Output the [X, Y] coordinate of the center of the cell containing the given text.  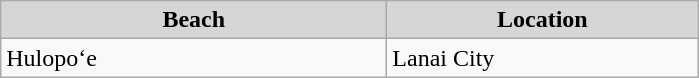
Lanai City [542, 58]
Location [542, 20]
Hulopo‘e [194, 58]
Beach [194, 20]
